Scan for the cell matching the given text and deliver its (x, y) coordinate at center. 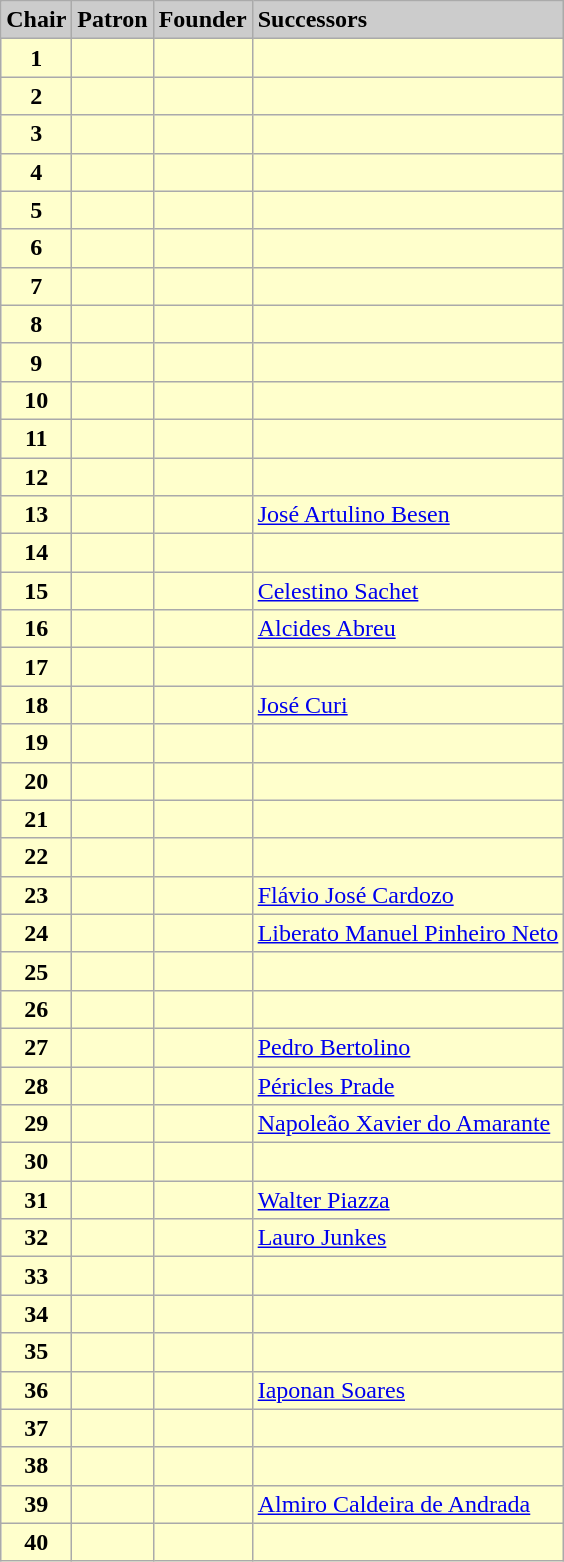
6 (36, 248)
10 (36, 400)
3 (36, 134)
32 (36, 1238)
27 (36, 1047)
Patron (112, 20)
35 (36, 1352)
13 (36, 515)
Lauro Junkes (408, 1238)
5 (36, 210)
38 (36, 1466)
José Artulino Besen (408, 515)
21 (36, 819)
José Curi (408, 705)
24 (36, 933)
Celestino Sachet (408, 591)
Iaponan Soares (408, 1390)
36 (36, 1390)
14 (36, 553)
8 (36, 324)
7 (36, 286)
34 (36, 1314)
40 (36, 1542)
29 (36, 1124)
39 (36, 1504)
33 (36, 1276)
Flávio José Cardozo (408, 895)
Pedro Bertolino (408, 1047)
28 (36, 1085)
23 (36, 895)
15 (36, 591)
11 (36, 438)
4 (36, 172)
Chair (36, 20)
12 (36, 477)
25 (36, 971)
Walter Piazza (408, 1200)
30 (36, 1162)
Almiro Caldeira de Andrada (408, 1504)
31 (36, 1200)
Napoleão Xavier do Amarante (408, 1124)
26 (36, 1009)
1 (36, 58)
Péricles Prade (408, 1085)
17 (36, 667)
18 (36, 705)
Liberato Manuel Pinheiro Neto (408, 933)
20 (36, 781)
22 (36, 857)
2 (36, 96)
16 (36, 629)
Alcides Abreu (408, 629)
9 (36, 362)
19 (36, 743)
37 (36, 1428)
Founder (202, 20)
Successors (408, 20)
